Identify which cell holds the provided text, then report its (X, Y) central coordinate. 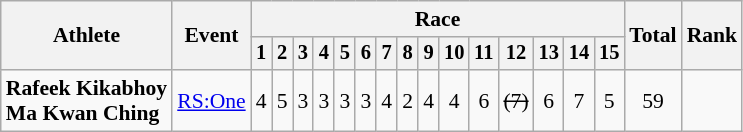
1 (262, 54)
10 (454, 54)
14 (579, 54)
Rank (712, 36)
9 (428, 54)
11 (484, 54)
12 (516, 54)
Total (652, 36)
8 (408, 54)
Rafeek KikabhoyMa Kwan Ching (86, 100)
(7) (516, 100)
Athlete (86, 36)
Event (211, 36)
Race (438, 19)
13 (549, 54)
59 (652, 100)
15 (609, 54)
RS:One (211, 100)
